Pinpoint the cell where the given text exists, returning its (X, Y) midpoint coordinate. 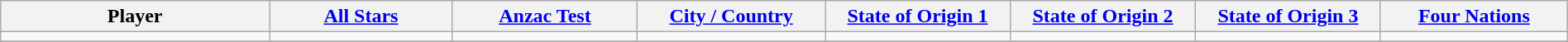
State of Origin 1 (918, 16)
City / Country (731, 16)
Player (136, 16)
Anzac Test (544, 16)
All Stars (361, 16)
State of Origin 2 (1103, 16)
State of Origin 3 (1288, 16)
Four Nations (1474, 16)
